For the text-containing cell, return its midpoint in [X, Y] coordinate format. 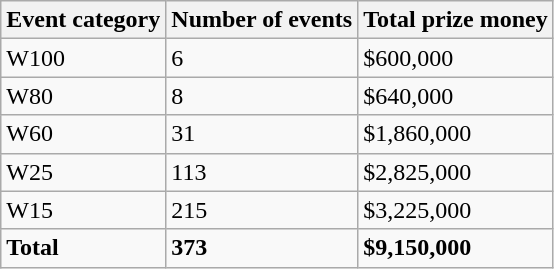
W80 [84, 96]
Total prize money [456, 20]
$640,000 [456, 96]
$2,825,000 [456, 172]
W100 [84, 58]
215 [262, 210]
W60 [84, 134]
$1,860,000 [456, 134]
8 [262, 96]
$9,150,000 [456, 248]
113 [262, 172]
W25 [84, 172]
Number of events [262, 20]
W15 [84, 210]
6 [262, 58]
373 [262, 248]
31 [262, 134]
Event category [84, 20]
$600,000 [456, 58]
$3,225,000 [456, 210]
Total [84, 248]
